Capture the cell that displays the provided text and extract its [X, Y] central coordinate. 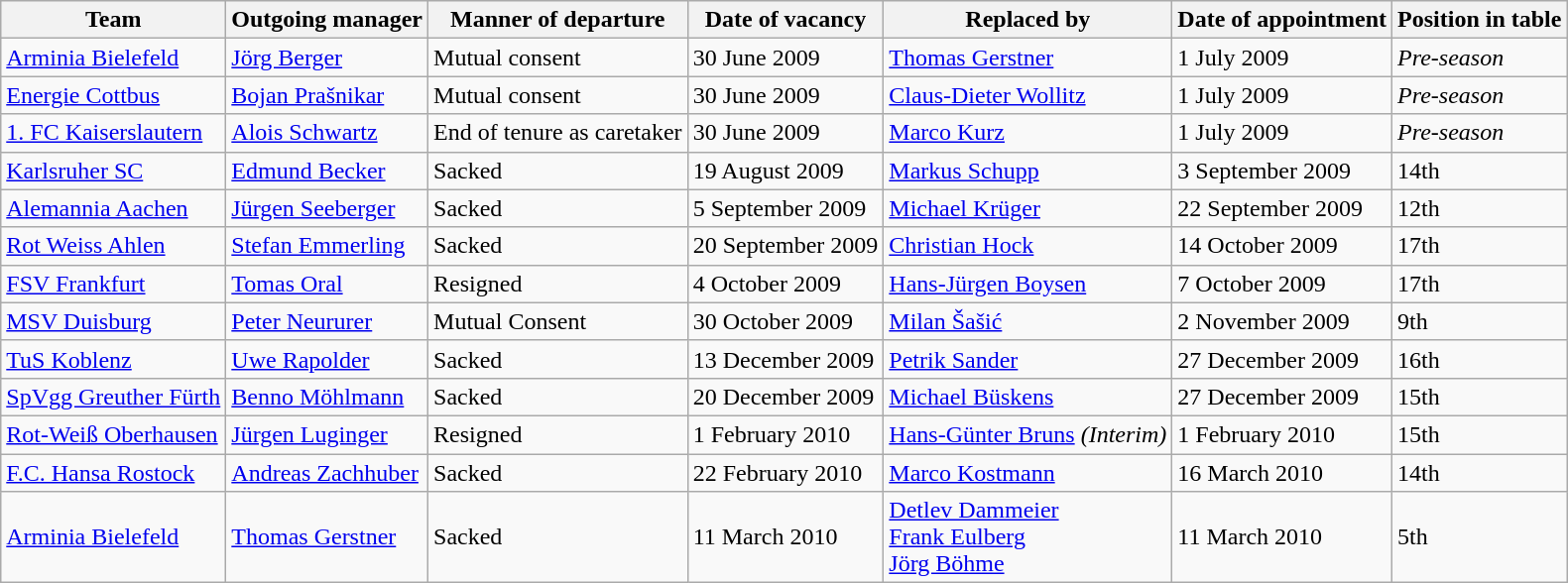
Rot-Weiß Oberhausen [113, 434]
Jürgen Seeberger [327, 208]
Date of vacancy [785, 20]
30 October 2009 [785, 321]
3 September 2009 [1282, 171]
Detlev Dammeier Frank Eulberg Jörg Böhme [1027, 537]
Jörg Berger [327, 58]
Replaced by [1027, 20]
1. FC Kaiserslautern [113, 133]
Edmund Becker [327, 171]
20 September 2009 [785, 246]
Alemannia Aachen [113, 208]
Date of appointment [1282, 20]
Alois Schwartz [327, 133]
Christian Hock [1027, 246]
Stefan Emmerling [327, 246]
FSV Frankfurt [113, 284]
SpVgg Greuther Fürth [113, 397]
9th [1480, 321]
13 December 2009 [785, 359]
Karlsruher SC [113, 171]
7 October 2009 [1282, 284]
2 November 2009 [1282, 321]
Manner of departure [558, 20]
Jürgen Luginger [327, 434]
Michael Krüger [1027, 208]
22 February 2010 [785, 473]
5 September 2009 [785, 208]
Michael Büskens [1027, 397]
Hans-Günter Bruns (Interim) [1027, 434]
Claus-Dieter Wollitz [1027, 95]
16 March 2010 [1282, 473]
Hans-Jürgen Boysen [1027, 284]
Benno Möhlmann [327, 397]
Uwe Rapolder [327, 359]
End of tenure as caretaker [558, 133]
22 September 2009 [1282, 208]
Marco Kurz [1027, 133]
Bojan Prašnikar [327, 95]
16th [1480, 359]
20 December 2009 [785, 397]
F.C. Hansa Rostock [113, 473]
Rot Weiss Ahlen [113, 246]
5th [1480, 537]
Peter Neururer [327, 321]
Marco Kostmann [1027, 473]
Team [113, 20]
14 October 2009 [1282, 246]
12th [1480, 208]
4 October 2009 [785, 284]
Andreas Zachhuber [327, 473]
Markus Schupp [1027, 171]
Energie Cottbus [113, 95]
Position in table [1480, 20]
MSV Duisburg [113, 321]
Milan Šašić [1027, 321]
Tomas Oral [327, 284]
TuS Koblenz [113, 359]
Outgoing manager [327, 20]
19 August 2009 [785, 171]
Mutual Consent [558, 321]
Petrik Sander [1027, 359]
